Provide the [X, Y] coordinate of the cell's center where the given text is located.  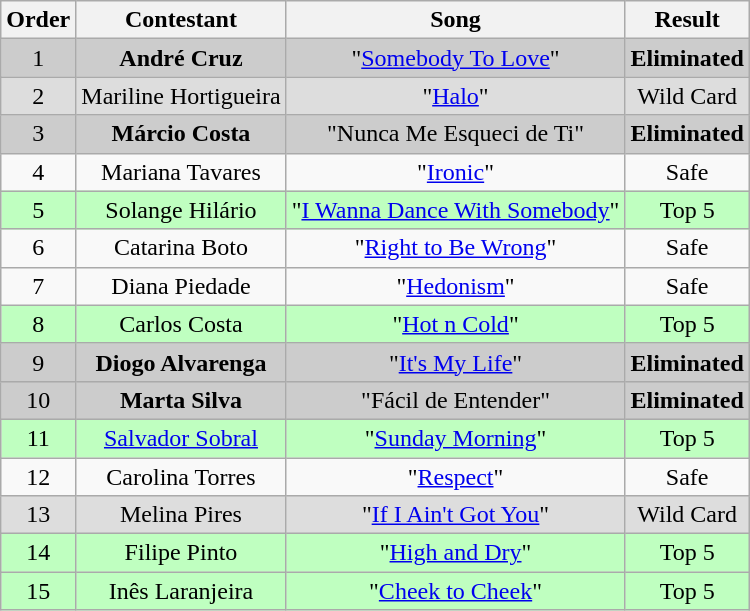
Carolina Torres [181, 477]
Contestant [181, 20]
Result [687, 20]
Filipe Pinto [181, 553]
10 [38, 400]
3 [38, 134]
12 [38, 477]
7 [38, 286]
Melina Pires [181, 515]
15 [38, 591]
"Nunca Me Esqueci de Ti" [456, 134]
9 [38, 362]
"I Wanna Dance With Somebody" [456, 210]
Márcio Costa [181, 134]
Mariana Tavares [181, 172]
1 [38, 58]
"Somebody To Love" [456, 58]
13 [38, 515]
Song [456, 20]
14 [38, 553]
"If I Ain't Got You" [456, 515]
Order [38, 20]
"Hot n Cold" [456, 324]
André Cruz [181, 58]
"Respect" [456, 477]
"Fácil de Entender" [456, 400]
Carlos Costa [181, 324]
11 [38, 438]
Marta Silva [181, 400]
6 [38, 248]
Solange Hilário [181, 210]
"Sunday Morning" [456, 438]
Catarina Boto [181, 248]
"High and Dry" [456, 553]
Salvador Sobral [181, 438]
"Hedonism" [456, 286]
Diogo Alvarenga [181, 362]
"Ironic" [456, 172]
"Cheek to Cheek" [456, 591]
2 [38, 96]
5 [38, 210]
"Halo" [456, 96]
Diana Piedade [181, 286]
Mariline Hortigueira [181, 96]
4 [38, 172]
8 [38, 324]
"Right to Be Wrong" [456, 248]
Inês Laranjeira [181, 591]
"It's My Life" [456, 362]
